Locate the cell with the specified text and output its [X, Y] center coordinate. 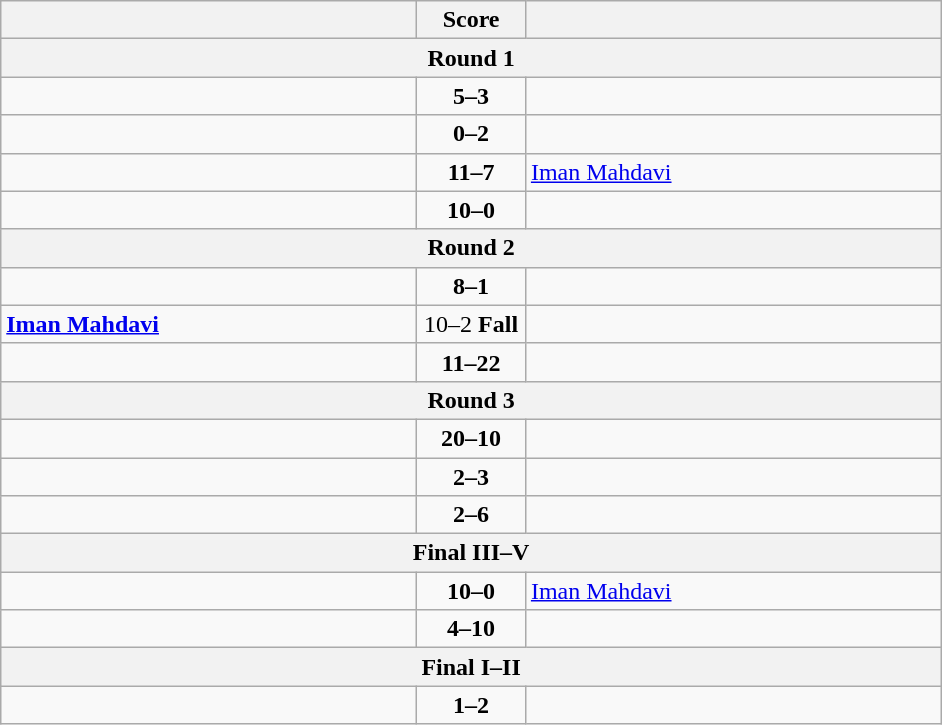
11–22 [472, 362]
Round 3 [472, 400]
10–2 Fall [472, 324]
1–2 [472, 705]
2–3 [472, 477]
8–1 [472, 286]
2–6 [472, 515]
Score [472, 20]
4–10 [472, 629]
Round 1 [472, 58]
0–2 [472, 134]
Round 2 [472, 248]
11–7 [472, 172]
20–10 [472, 438]
5–3 [472, 96]
Final III–V [472, 553]
Final I–II [472, 667]
